Capture the cell that displays the provided text and extract its (X, Y) central coordinate. 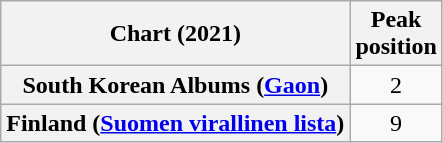
9 (396, 123)
Chart (2021) (176, 34)
Finland (Suomen virallinen lista) (176, 123)
South Korean Albums (Gaon) (176, 85)
Peakposition (396, 34)
2 (396, 85)
